Output the (X, Y) coordinate of the center of the cell containing the given text.  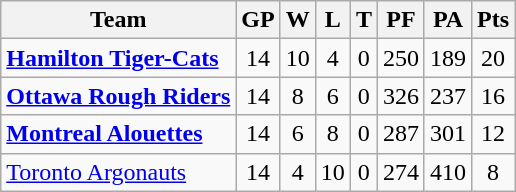
L (332, 20)
W (298, 20)
T (364, 20)
16 (494, 96)
Montreal Alouettes (118, 134)
GP (258, 20)
326 (400, 96)
410 (448, 172)
Ottawa Rough Riders (118, 96)
PA (448, 20)
PF (400, 20)
20 (494, 58)
Team (118, 20)
Pts (494, 20)
301 (448, 134)
237 (448, 96)
274 (400, 172)
287 (400, 134)
Toronto Argonauts (118, 172)
Hamilton Tiger-Cats (118, 58)
12 (494, 134)
250 (400, 58)
189 (448, 58)
